Return the (X, Y) coordinate for the center point of the cell that contains the specified text.  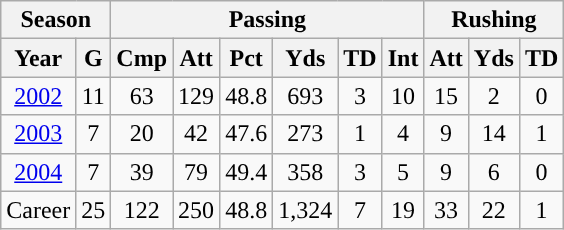
14 (494, 134)
1,324 (306, 210)
250 (196, 210)
Passing (268, 20)
Cmp (142, 58)
2004 (38, 172)
Season (56, 20)
63 (142, 96)
20 (142, 134)
5 (403, 172)
4 (403, 134)
Int (403, 58)
Year (38, 58)
10 (403, 96)
79 (196, 172)
358 (306, 172)
2 (494, 96)
19 (403, 210)
15 (446, 96)
42 (196, 134)
Pct (246, 58)
22 (494, 210)
6 (494, 172)
129 (196, 96)
25 (94, 210)
Rushing (494, 20)
693 (306, 96)
39 (142, 172)
47.6 (246, 134)
11 (94, 96)
273 (306, 134)
33 (446, 210)
G (94, 58)
49.4 (246, 172)
122 (142, 210)
2003 (38, 134)
Career (38, 210)
2002 (38, 96)
